For the text-containing cell, return its midpoint in [X, Y] coordinate format. 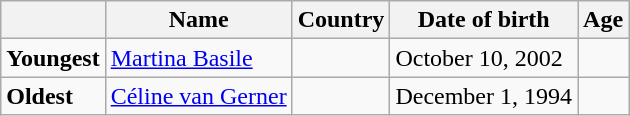
Country [341, 20]
Oldest [53, 96]
Martina Basile [198, 58]
October 10, 2002 [484, 58]
Date of birth [484, 20]
Youngest [53, 58]
Age [604, 20]
Céline van Gerner [198, 96]
December 1, 1994 [484, 96]
Name [198, 20]
